Output the [X, Y] coordinate of the center of the cell containing the given text.  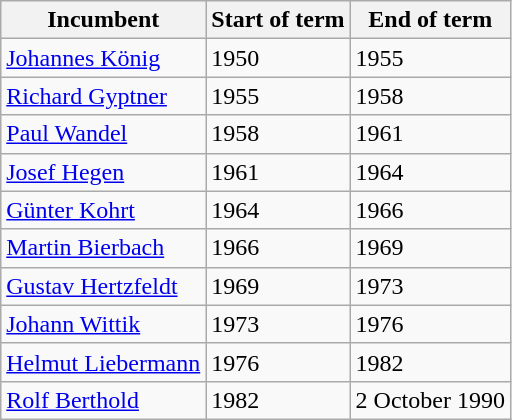
Johann Wittik [104, 324]
Helmut Liebermann [104, 362]
2 October 1990 [430, 400]
Paul Wandel [104, 134]
1950 [278, 58]
End of term [430, 20]
Günter Kohrt [104, 210]
Gustav Hertzfeldt [104, 286]
Johannes König [104, 58]
Richard Gyptner [104, 96]
Start of term [278, 20]
Rolf Berthold [104, 400]
Martin Bierbach [104, 248]
Incumbent [104, 20]
Josef Hegen [104, 172]
